For the text-containing cell, return its midpoint in [X, Y] coordinate format. 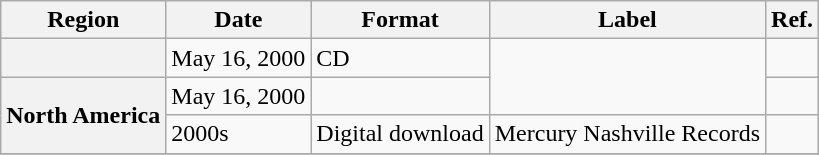
Ref. [792, 20]
CD [400, 58]
Format [400, 20]
North America [84, 115]
Digital download [400, 134]
Date [238, 20]
Region [84, 20]
2000s [238, 134]
Label [627, 20]
Mercury Nashville Records [627, 134]
